For the text-containing cell, return its midpoint in [x, y] coordinate format. 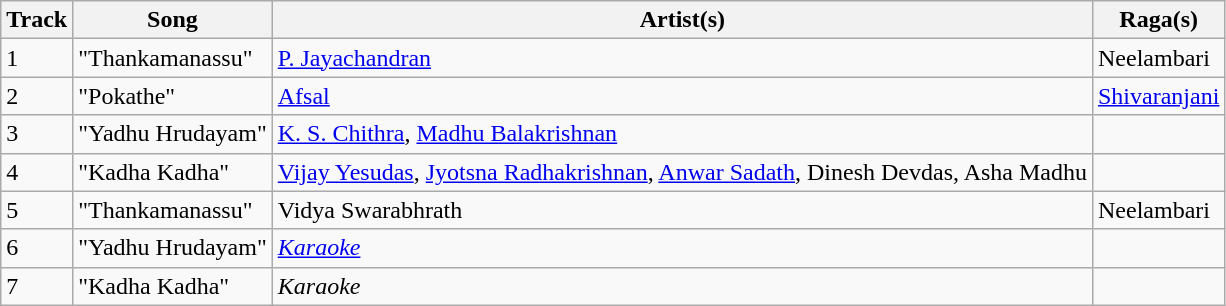
K. S. Chithra, Madhu Balakrishnan [682, 134]
Vijay Yesudas, Jyotsna Radhakrishnan, Anwar Sadath, Dinesh Devdas, Asha Madhu [682, 172]
1 [37, 58]
Track [37, 20]
3 [37, 134]
4 [37, 172]
5 [37, 210]
Artist(s) [682, 20]
Shivaranjani [1158, 96]
Raga(s) [1158, 20]
P. Jayachandran [682, 58]
2 [37, 96]
Vidya Swarabhrath [682, 210]
7 [37, 286]
Song [173, 20]
6 [37, 248]
Afsal [682, 96]
"Pokathe" [173, 96]
